Pinpoint the cell where the given text exists, returning its [X, Y] midpoint coordinate. 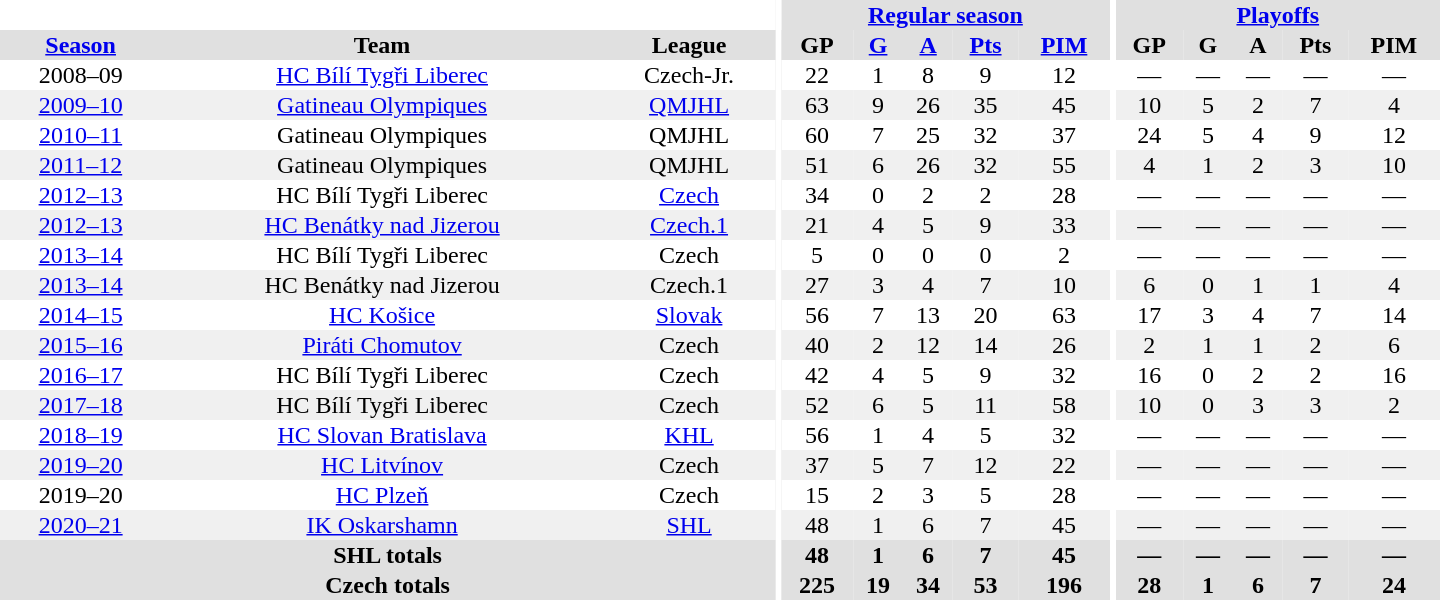
2014–15 [80, 315]
60 [817, 135]
20 [986, 315]
SHL [689, 525]
HC Litvínov [382, 465]
13 [928, 315]
IK Oskarshamn [382, 525]
53 [986, 585]
Team [382, 45]
Czech-Jr. [689, 75]
21 [817, 225]
58 [1064, 405]
225 [817, 585]
52 [817, 405]
196 [1064, 585]
HC Slovan Bratislava [382, 435]
15 [817, 495]
Piráti Chomutov [382, 345]
51 [817, 165]
42 [817, 375]
2010–11 [80, 135]
KHL [689, 435]
19 [878, 585]
2016–17 [80, 375]
Season [80, 45]
55 [1064, 165]
17 [1150, 315]
Czech totals [388, 585]
35 [986, 105]
2015–16 [80, 345]
2011–12 [80, 165]
Slovak [689, 315]
40 [817, 345]
25 [928, 135]
8 [928, 75]
SHL totals [388, 555]
2020–21 [80, 525]
2009–10 [80, 105]
33 [1064, 225]
Regular season [946, 15]
2017–18 [80, 405]
Playoffs [1278, 15]
11 [986, 405]
27 [817, 285]
2008–09 [80, 75]
HC Košice [382, 315]
2018–19 [80, 435]
League [689, 45]
HC Plzeň [382, 495]
